Extract the (X, Y) coordinate from the center of the cell holding the provided text.  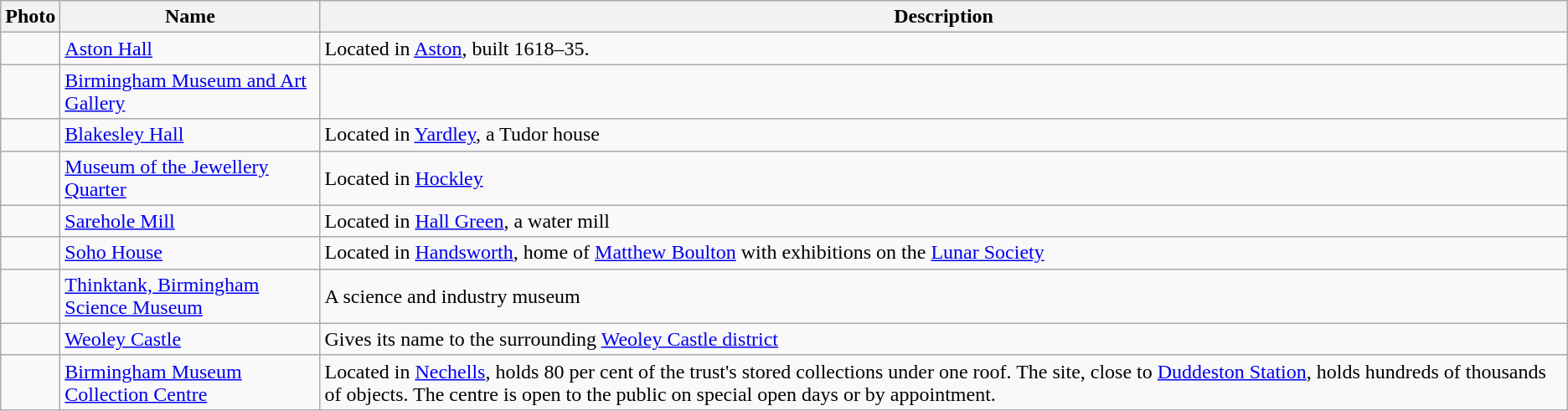
Thinktank, Birmingham Science Museum (190, 296)
Gives its name to the surrounding Weoley Castle district (943, 339)
Weoley Castle (190, 339)
A science and industry museum (943, 296)
Sarehole Mill (190, 221)
Located in Hockley (943, 177)
Located in Yardley, a Tudor house (943, 135)
Birmingham Museum and Art Gallery (190, 92)
Blakesley Hall (190, 135)
Located in Handsworth, home of Matthew Boulton with exhibitions on the Lunar Society (943, 253)
Soho House (190, 253)
Aston Hall (190, 49)
Museum of the Jewellery Quarter (190, 177)
Description (943, 17)
Photo (30, 17)
Located in Hall Green, a water mill (943, 221)
Located in Aston, built 1618–35. (943, 49)
Birmingham Museum Collection Centre (190, 382)
Name (190, 17)
